Determine the [X, Y] coordinate at the center of the cell enclosing the given text.  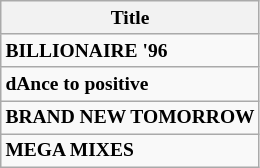
Title [130, 18]
MEGA MIXES [130, 150]
BILLIONAIRE '96 [130, 50]
dAnce to positive [130, 84]
BRAND NEW TOMORROW [130, 118]
